Return (X, Y) of the center of cell containing provided text 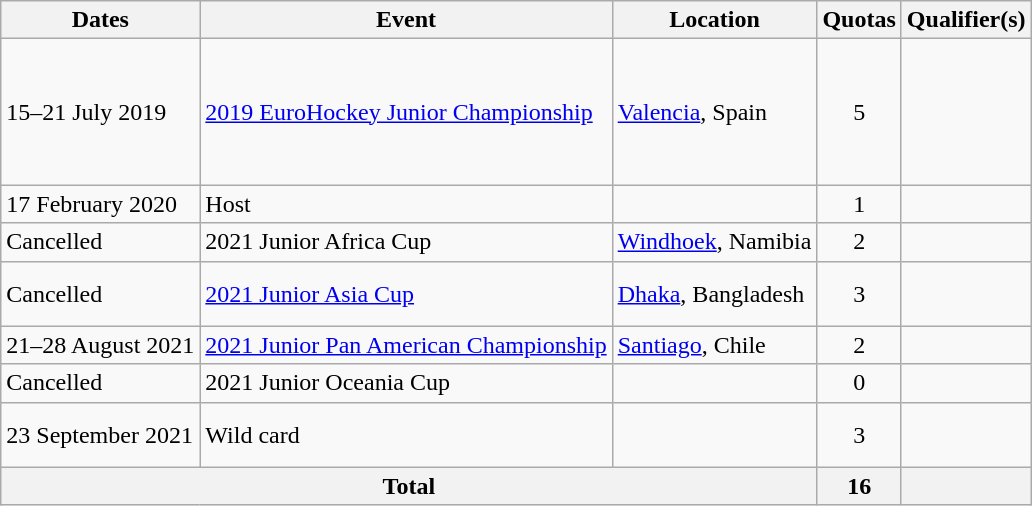
Host (406, 204)
Wild card (406, 434)
Location (714, 20)
2021 Junior Asia Cup (406, 294)
Santiago, Chile (714, 345)
Dates (100, 20)
Quotas (859, 20)
2021 Junior Africa Cup (406, 242)
16 (859, 486)
0 (859, 383)
21–28 August 2021 (100, 345)
Qualifier(s) (966, 20)
2021 Junior Pan American Championship (406, 345)
15–21 July 2019 (100, 112)
Event (406, 20)
Total (409, 486)
5 (859, 112)
Valencia, Spain (714, 112)
Windhoek, Namibia (714, 242)
2021 Junior Oceania Cup (406, 383)
1 (859, 204)
Dhaka, Bangladesh (714, 294)
23 September 2021 (100, 434)
17 February 2020 (100, 204)
2019 EuroHockey Junior Championship (406, 112)
